From the cell containing the given text, extract its center point as (X, Y) coordinate. 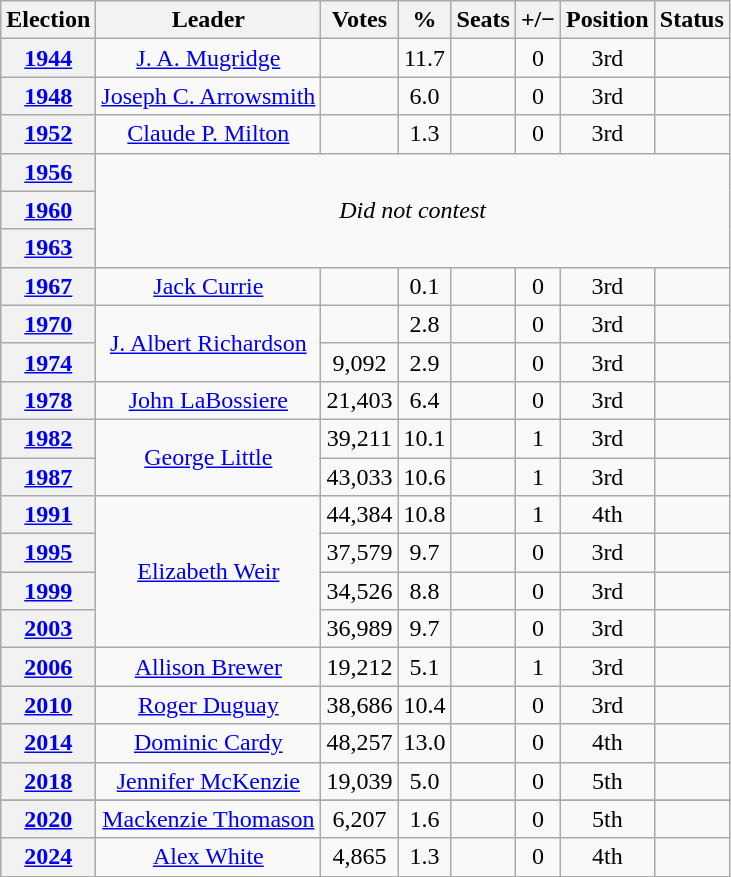
Alex White (208, 857)
Votes (360, 20)
1960 (48, 210)
Elizabeth Weir (208, 572)
2006 (48, 667)
5.0 (424, 781)
43,033 (360, 477)
Status (692, 20)
1978 (48, 400)
38,686 (360, 705)
8.8 (424, 591)
9,092 (360, 362)
39,211 (360, 438)
John LaBossiere (208, 400)
1.6 (424, 819)
Joseph C. Arrowsmith (208, 96)
1991 (48, 515)
2024 (48, 857)
Dominic Cardy (208, 743)
2010 (48, 705)
Jennifer McKenzie (208, 781)
Mackenzie Thomason (208, 819)
19,212 (360, 667)
11.7 (424, 58)
48,257 (360, 743)
Position (608, 20)
Election (48, 20)
13.0 (424, 743)
10.4 (424, 705)
Seats (483, 20)
Did not contest (413, 210)
6.4 (424, 400)
1982 (48, 438)
J. A. Mugridge (208, 58)
2.9 (424, 362)
Allison Brewer (208, 667)
34,526 (360, 591)
36,989 (360, 629)
1956 (48, 172)
Leader (208, 20)
1963 (48, 248)
10.1 (424, 438)
+/− (538, 20)
19,039 (360, 781)
1987 (48, 477)
1974 (48, 362)
0.1 (424, 286)
10.8 (424, 515)
Claude P. Milton (208, 134)
1967 (48, 286)
21,403 (360, 400)
44,384 (360, 515)
2003 (48, 629)
1999 (48, 591)
37,579 (360, 553)
1948 (48, 96)
10.6 (424, 477)
6.0 (424, 96)
2.8 (424, 324)
1995 (48, 553)
2018 (48, 781)
2014 (48, 743)
1944 (48, 58)
5.1 (424, 667)
6,207 (360, 819)
% (424, 20)
1970 (48, 324)
Roger Duguay (208, 705)
Jack Currie (208, 286)
George Little (208, 457)
2020 (48, 819)
4,865 (360, 857)
1952 (48, 134)
J. Albert Richardson (208, 343)
